Provide the (x, y) coordinate of the cell's center where the given text is located.  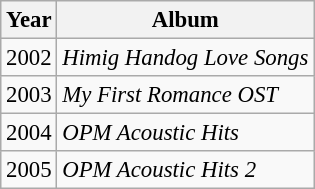
OPM Acoustic Hits (186, 133)
Album (186, 20)
2003 (29, 95)
2002 (29, 58)
Himig Handog Love Songs (186, 58)
2005 (29, 170)
Year (29, 20)
OPM Acoustic Hits 2 (186, 170)
2004 (29, 133)
My First Romance OST (186, 95)
